Provide the (x, y) coordinate of the cell's center where the given text is located.  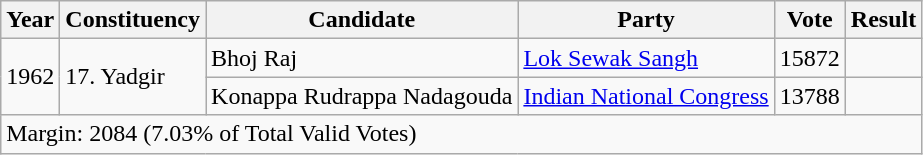
Konappa Rudrappa Nadagouda (362, 96)
Candidate (362, 20)
13788 (810, 96)
Bhoj Raj (362, 58)
Lok Sewak Sangh (646, 58)
Indian National Congress (646, 96)
Result (883, 20)
Year (30, 20)
Margin: 2084 (7.03% of Total Valid Votes) (462, 134)
Constituency (133, 20)
17. Yadgir (133, 77)
Party (646, 20)
15872 (810, 58)
Vote (810, 20)
1962 (30, 77)
